Find where the given text appears and provide that cell's center as [x, y] coordinate. 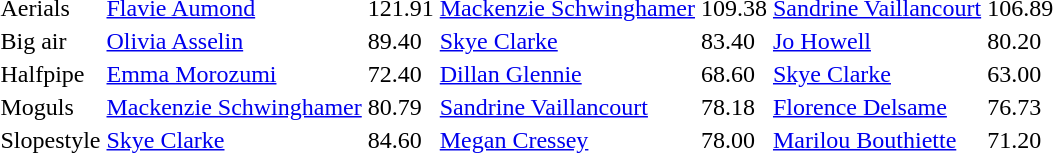
Sandrine Vaillancourt [567, 107]
Jo Howell [876, 41]
Olivia Asselin [234, 41]
78.18 [734, 107]
89.40 [400, 41]
Mackenzie Schwinghamer [234, 107]
68.60 [734, 74]
Emma Morozumi [234, 74]
80.79 [400, 107]
83.40 [734, 41]
72.40 [400, 74]
Dillan Glennie [567, 74]
Florence Delsame [876, 107]
